Capture the cell that displays the provided text and extract its [x, y] central coordinate. 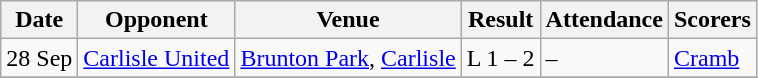
Scorers [712, 20]
Attendance [604, 20]
– [604, 58]
Venue [348, 20]
Carlisle United [156, 58]
Result [500, 20]
Cramb [712, 58]
Brunton Park, Carlisle [348, 58]
L 1 – 2 [500, 58]
28 Sep [40, 58]
Opponent [156, 20]
Date [40, 20]
